Capture the cell that displays the provided text and extract its (X, Y) central coordinate. 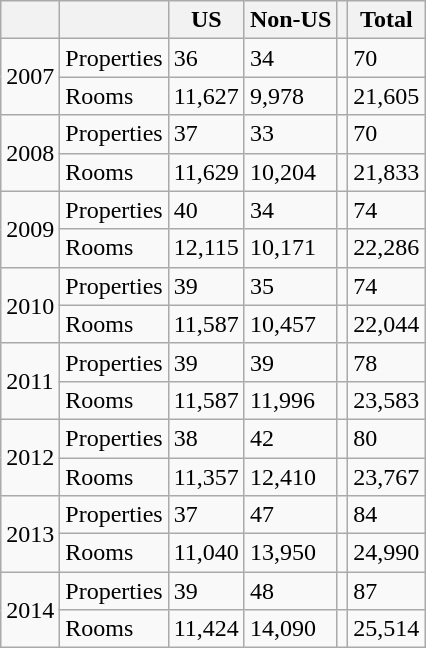
12,410 (290, 477)
2007 (30, 77)
24,990 (386, 553)
13,950 (290, 553)
2012 (30, 457)
23,767 (386, 477)
11,996 (290, 400)
11,357 (206, 477)
2011 (30, 381)
12,115 (206, 248)
36 (206, 58)
78 (386, 362)
Non-US (290, 20)
33 (290, 134)
11,627 (206, 96)
22,286 (386, 248)
10,171 (290, 248)
2010 (30, 305)
25,514 (386, 629)
23,583 (386, 400)
11,424 (206, 629)
21,833 (386, 172)
21,605 (386, 96)
40 (206, 210)
11,629 (206, 172)
80 (386, 438)
10,457 (290, 324)
11,040 (206, 553)
2009 (30, 229)
10,204 (290, 172)
47 (290, 515)
2013 (30, 534)
84 (386, 515)
9,978 (290, 96)
US (206, 20)
42 (290, 438)
48 (290, 591)
22,044 (386, 324)
Total (386, 20)
14,090 (290, 629)
87 (386, 591)
2014 (30, 610)
38 (206, 438)
35 (290, 286)
2008 (30, 153)
